From the cell containing the given text, extract its center point as (x, y) coordinate. 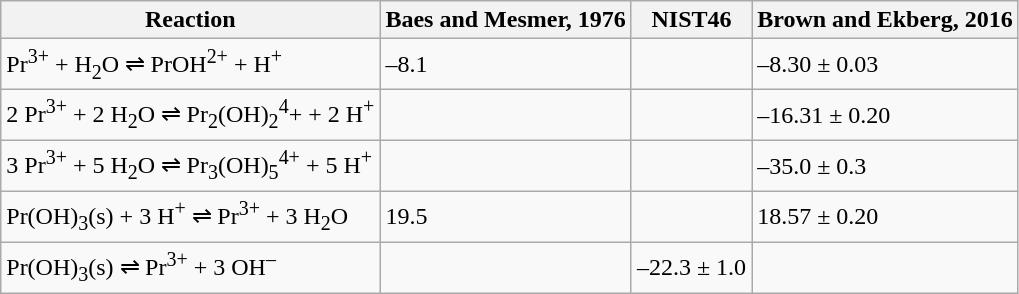
–8.30 ± 0.03 (886, 64)
NIST46 (691, 20)
2 Pr3+ + 2 H2O ⇌ Pr2(OH)24+ + 2 H+ (190, 116)
19.5 (506, 216)
–8.1 (506, 64)
Brown and Ekberg, 2016 (886, 20)
–22.3 ± 1.0 (691, 268)
Pr3+ + H2O ⇌ PrOH2+ + H+ (190, 64)
Pr(OH)3(s) + 3 H+ ⇌ Pr3+ + 3 H2O (190, 216)
Baes and Mesmer, 1976 (506, 20)
3 Pr3+ + 5 H2O ⇌ Pr3(OH)54+ + 5 H+ (190, 166)
–16.31 ± 0.20 (886, 116)
Pr(OH)3(s) ⇌ Pr3+ + 3 OH– (190, 268)
Reaction (190, 20)
18.57 ± 0.20 (886, 216)
–35.0 ± 0.3 (886, 166)
